Search for the cell housing the specified text and yield its (X, Y) center coordinate. 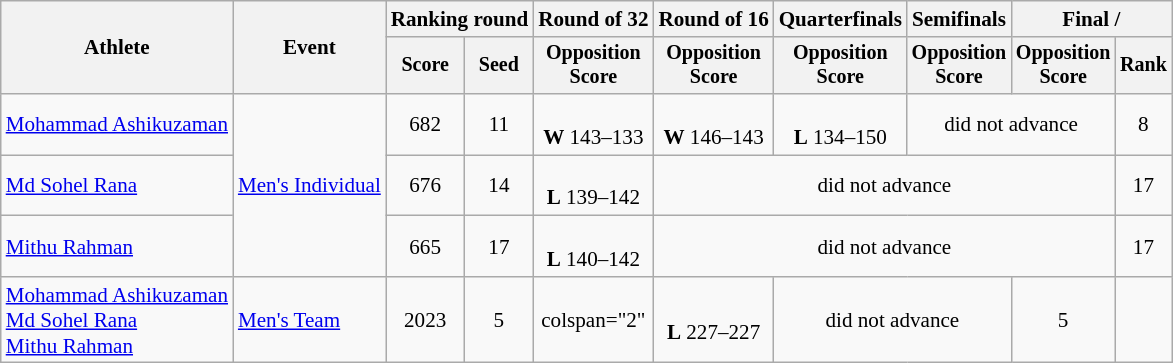
Semifinals (959, 18)
Mohammad Ashikuzaman (117, 124)
Ranking round (460, 18)
L 140–142 (593, 246)
Event (310, 48)
Round of 32 (593, 18)
676 (426, 186)
Men's Team (310, 320)
Seed (500, 65)
11 (500, 124)
Quarterfinals (840, 18)
L 134–150 (840, 124)
Athlete (117, 48)
14 (500, 186)
L 227–227 (713, 320)
Round of 16 (713, 18)
Md Sohel Rana (117, 186)
L 139–142 (593, 186)
Score (426, 65)
682 (426, 124)
Mohammad AshikuzamanMd Sohel RanaMithu Rahman (117, 320)
Final / (1091, 18)
Men's Individual (310, 186)
Rank (1143, 65)
665 (426, 246)
W 146–143 (713, 124)
Mithu Rahman (117, 246)
W 143–133 (593, 124)
8 (1143, 124)
colspan="2" (593, 320)
2023 (426, 320)
